Scan for the cell matching the given text and deliver its [x, y] coordinate at center. 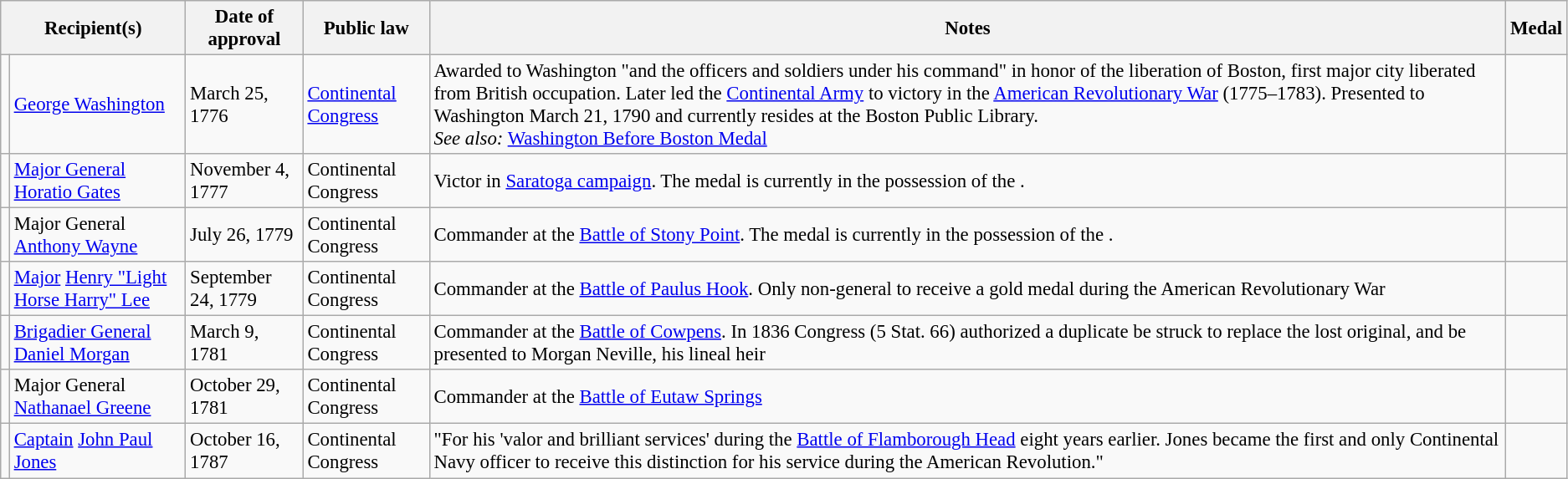
Notes [967, 28]
October 16, 1787 [244, 451]
Victor in Saratoga campaign. The medal is currently in the possession of the . [967, 181]
Commander at the Battle of Paulus Hook. Only non-general to receive a gold medal during the American Revolutionary War [967, 289]
Major General Anthony Wayne [97, 236]
Major Henry "Light Horse Harry" Lee [97, 289]
September 24, 1779 [244, 289]
Medal [1536, 28]
Major General Horatio Gates [97, 181]
Brigadier General Daniel Morgan [97, 343]
Major General Nathanael Greene [97, 396]
George Washington [97, 105]
Commander at the Battle of Eutaw Springs [967, 396]
November 4, 1777 [244, 181]
July 26, 1779 [244, 236]
Date of approval [244, 28]
Public law [366, 28]
March 9, 1781 [244, 343]
Recipient(s) [94, 28]
Commander at the Battle of Stony Point. The medal is currently in the possession of the . [967, 236]
October 29, 1781 [244, 396]
Captain John Paul Jones [97, 451]
March 25, 1776 [244, 105]
